Identify which cell holds the provided text, then report its [X, Y] central coordinate. 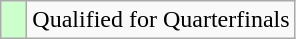
Qualified for Quarterfinals [161, 20]
